Capture the cell that displays the provided text and extract its (x, y) central coordinate. 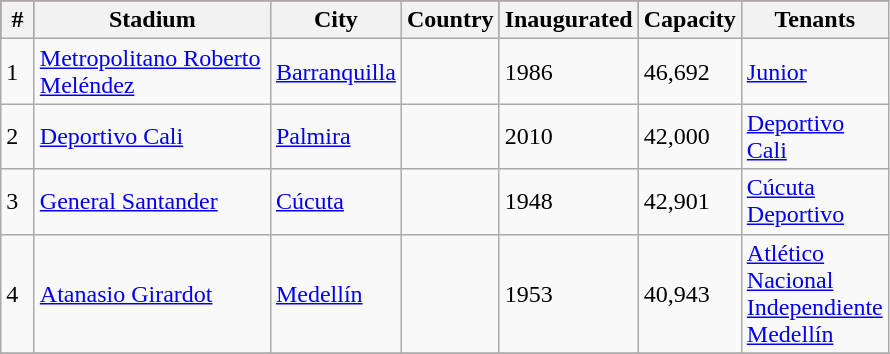
Cúcuta (336, 202)
City (336, 20)
Inaugurated (568, 20)
1953 (568, 294)
Medellín (336, 294)
Barranquilla (336, 72)
2 (18, 136)
3 (18, 202)
Atlético NacionalIndependiente Medellín (814, 294)
42,901 (690, 202)
2010 (568, 136)
Metropolitano Roberto Meléndez (152, 72)
42,000 (690, 136)
General Santander (152, 202)
Capacity (690, 20)
Stadium (152, 20)
Tenants (814, 20)
46,692 (690, 72)
Country (450, 20)
4 (18, 294)
# (18, 20)
Atanasio Girardot (152, 294)
Palmira (336, 136)
1986 (568, 72)
Cúcuta Deportivo (814, 202)
Junior (814, 72)
1 (18, 72)
1948 (568, 202)
40,943 (690, 294)
